Extract the [X, Y] coordinate from the center of the cell holding the provided text.  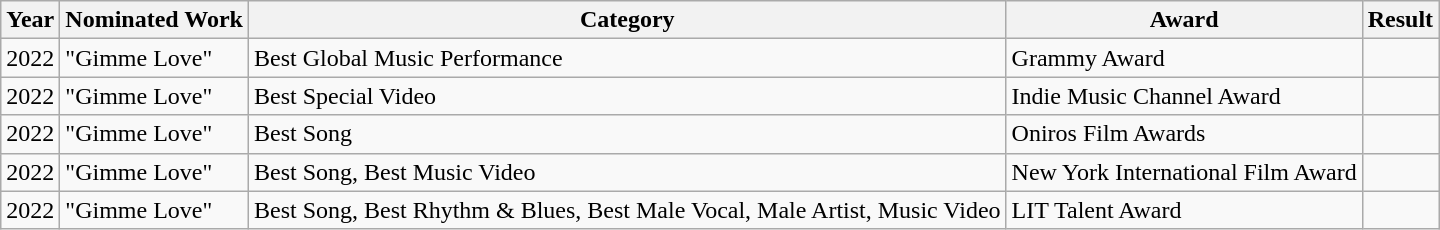
Best Song [627, 134]
Category [627, 20]
Nominated Work [154, 20]
Indie Music Channel Award [1184, 96]
Best Song, Best Music Video [627, 172]
Oniros Film Awards [1184, 134]
Best Global Music Performance [627, 58]
Best Song, Best Rhythm & Blues, Best Male Vocal, Male Artist, Music Video [627, 210]
Award [1184, 20]
Year [30, 20]
Result [1400, 20]
Best Special Video [627, 96]
Grammy Award [1184, 58]
LIT Talent Award [1184, 210]
New York International Film Award [1184, 172]
